Determine the [X, Y] coordinate at the center of the cell enclosing the given text.  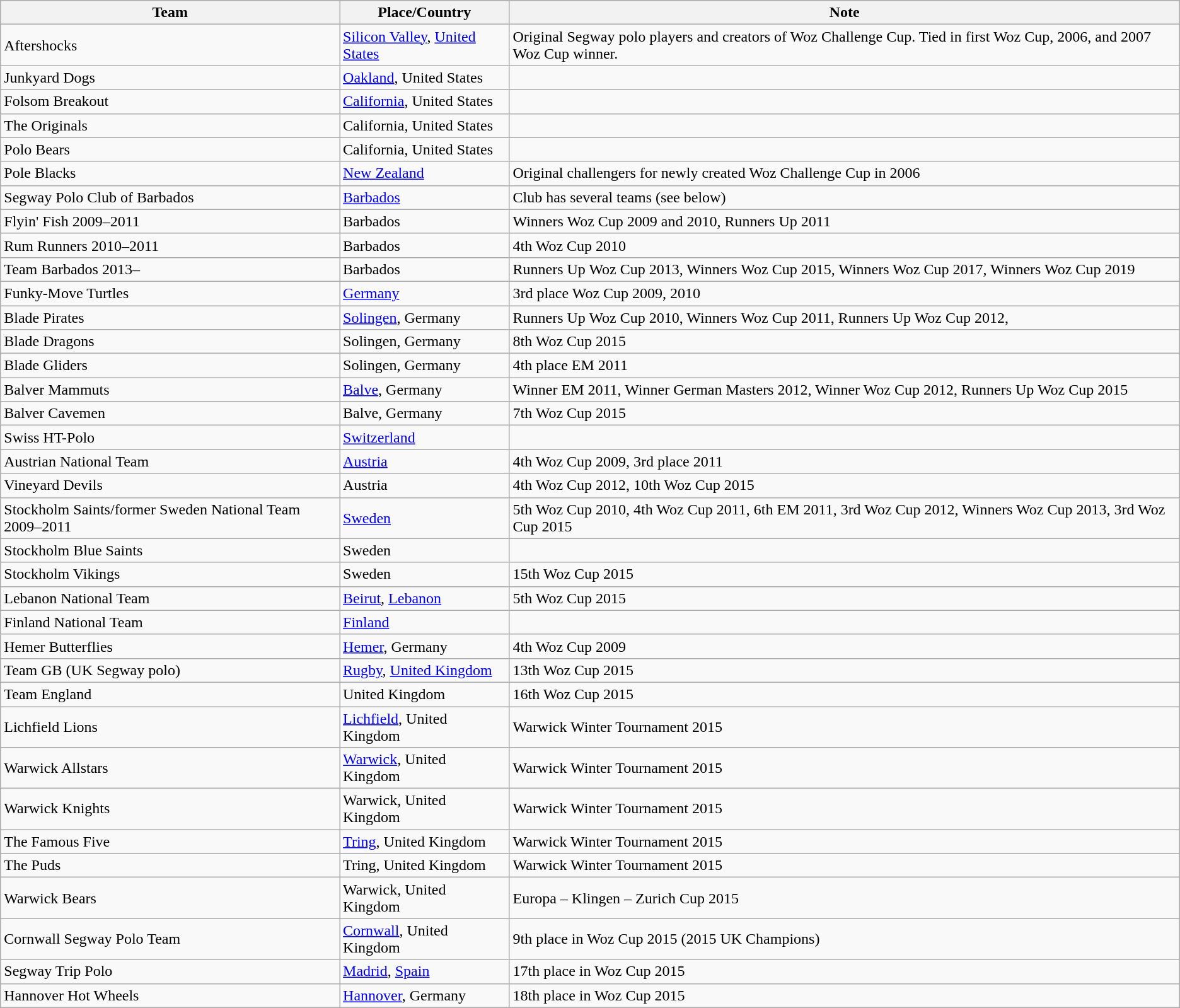
Lichfield, United Kingdom [425, 726]
Stockholm Vikings [170, 574]
Runners Up Woz Cup 2013, Winners Woz Cup 2015, Winners Woz Cup 2017, Winners Woz Cup 2019 [845, 269]
17th place in Woz Cup 2015 [845, 971]
New Zealand [425, 173]
Winner EM 2011, Winner German Masters 2012, Winner Woz Cup 2012, Runners Up Woz Cup 2015 [845, 390]
Junkyard Dogs [170, 78]
Beirut, Lebanon [425, 598]
5th Woz Cup 2010, 4th Woz Cup 2011, 6th EM 2011, 3rd Woz Cup 2012, Winners Woz Cup 2013, 3rd Woz Cup 2015 [845, 518]
Funky-Move Turtles [170, 293]
18th place in Woz Cup 2015 [845, 995]
Switzerland [425, 437]
16th Woz Cup 2015 [845, 694]
Warwick Allstars [170, 768]
Balver Mammuts [170, 390]
13th Woz Cup 2015 [845, 670]
United Kingdom [425, 694]
Place/Country [425, 13]
Austrian National Team [170, 461]
Pole Blacks [170, 173]
7th Woz Cup 2015 [845, 414]
Swiss HT-Polo [170, 437]
Finland National Team [170, 622]
Segway Trip Polo [170, 971]
Stockholm Blue Saints [170, 550]
The Puds [170, 866]
4th Woz Cup 2012, 10th Woz Cup 2015 [845, 485]
Europa – Klingen – Zurich Cup 2015 [845, 898]
Original challengers for newly created Woz Challenge Cup in 2006 [845, 173]
Runners Up Woz Cup 2010, Winners Woz Cup 2011, Runners Up Woz Cup 2012, [845, 317]
Flyin' Fish 2009–2011 [170, 221]
Team England [170, 694]
Madrid, Spain [425, 971]
Balver Cavemen [170, 414]
Stockholm Saints/former Sweden National Team 2009–2011 [170, 518]
8th Woz Cup 2015 [845, 342]
Germany [425, 293]
Segway Polo Club of Barbados [170, 197]
4th Woz Cup 2009, 3rd place 2011 [845, 461]
Silicon Valley, United States [425, 45]
Cornwall Segway Polo Team [170, 939]
Oakland, United States [425, 78]
The Famous Five [170, 842]
Winners Woz Cup 2009 and 2010, Runners Up 2011 [845, 221]
5th Woz Cup 2015 [845, 598]
The Originals [170, 125]
Hannover, Germany [425, 995]
Blade Pirates [170, 317]
3rd place Woz Cup 2009, 2010 [845, 293]
Club has several teams (see below) [845, 197]
Team [170, 13]
Folsom Breakout [170, 101]
Hemer, Germany [425, 646]
Team GB (UK Segway polo) [170, 670]
Lichfield Lions [170, 726]
Rugby, United Kingdom [425, 670]
Warwick Bears [170, 898]
Rum Runners 2010–2011 [170, 245]
Blade Gliders [170, 366]
Hannover Hot Wheels [170, 995]
Hemer Butterflies [170, 646]
Team Barbados 2013– [170, 269]
Note [845, 13]
Lebanon National Team [170, 598]
Blade Dragons [170, 342]
Aftershocks [170, 45]
4th Woz Cup 2010 [845, 245]
Warwick Knights [170, 809]
Vineyard Devils [170, 485]
Polo Bears [170, 149]
15th Woz Cup 2015 [845, 574]
9th place in Woz Cup 2015 (2015 UK Champions) [845, 939]
Original Segway polo players and creators of Woz Challenge Cup. Tied in first Woz Cup, 2006, and 2007 Woz Cup winner. [845, 45]
Finland [425, 622]
4th Woz Cup 2009 [845, 646]
4th place EM 2011 [845, 366]
Cornwall, United Kingdom [425, 939]
